Pinpoint the cell where the given text exists, returning its (X, Y) midpoint coordinate. 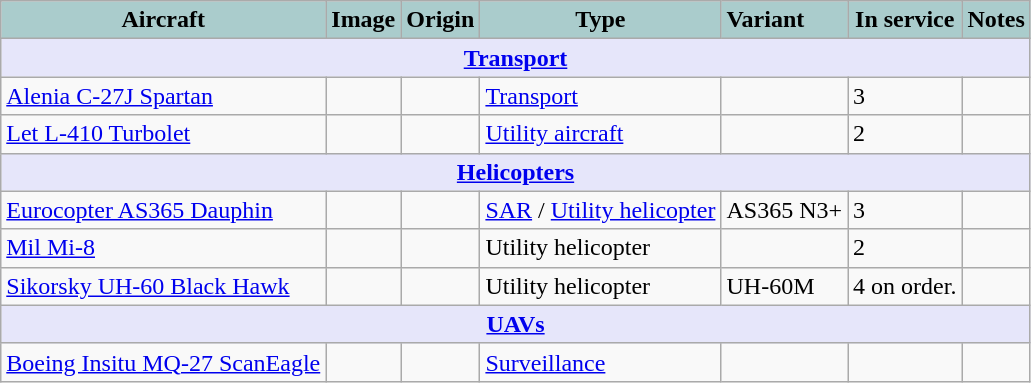
Boeing Insitu MQ-27 ScanEagle (164, 362)
Eurocopter AS365 Dauphin (164, 210)
SAR / Utility helicopter (600, 210)
UAVs (516, 324)
UH-60M (784, 286)
Sikorsky UH-60 Black Hawk (164, 286)
Surveillance (600, 362)
Helicopters (516, 172)
Let L-410 Turbolet (164, 134)
Image (364, 20)
AS365 N3+ (784, 210)
Aircraft (164, 20)
Notes (996, 20)
Origin (440, 20)
Mil Mi-8 (164, 248)
4 on order. (905, 286)
Variant (784, 20)
Type (600, 20)
Utility aircraft (600, 134)
Alenia C-27J Spartan (164, 96)
In service (905, 20)
